Identify which cell holds the provided text, then report its (x, y) central coordinate. 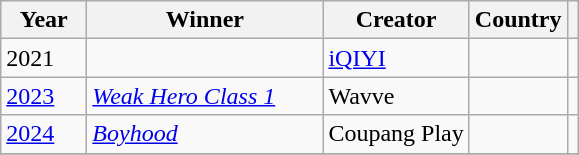
Weak Hero Class 1 (205, 96)
iQIYI (396, 58)
Boyhood (205, 134)
Creator (396, 20)
Coupang Play (396, 134)
Wavve (396, 96)
2024 (44, 134)
Winner (205, 20)
Year (44, 20)
Country (518, 20)
2021 (44, 58)
2023 (44, 96)
